From the cell containing the given text, extract its center point as [x, y] coordinate. 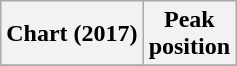
Chart (2017) [72, 34]
Peakposition [189, 34]
